From the cell containing the given text, extract its center point as (X, Y) coordinate. 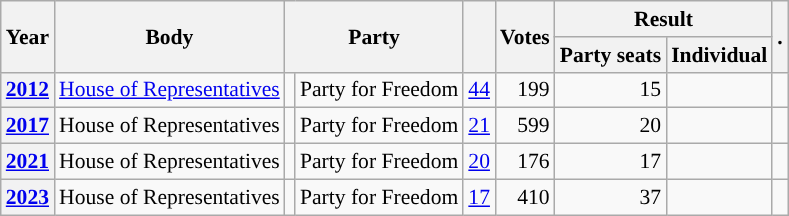
Votes (525, 36)
Individual (719, 55)
15 (610, 90)
37 (610, 197)
Result (664, 19)
2017 (28, 126)
2021 (28, 162)
. (780, 36)
Year (28, 36)
599 (525, 126)
410 (525, 197)
21 (479, 126)
Party (374, 36)
Party seats (610, 55)
2012 (28, 90)
2023 (28, 197)
176 (525, 162)
199 (525, 90)
Body (170, 36)
44 (479, 90)
